Locate the cell with the specified text and output its [X, Y] center coordinate. 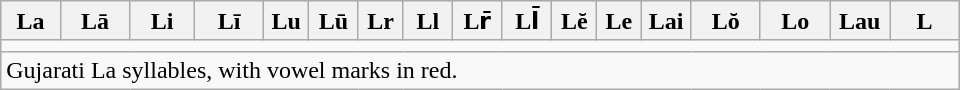
La [31, 21]
Lai [666, 21]
Lu [286, 21]
Lū [334, 21]
Lau [860, 21]
Lā [95, 21]
Le [620, 21]
Lī [229, 21]
Lo [795, 21]
Li [162, 21]
Ll [428, 21]
Lr [380, 21]
L [925, 21]
Ll̄ [527, 21]
Gujarati La syllables, with vowel marks in red. [480, 70]
Lŏ [726, 21]
Lr̄ [478, 21]
Lĕ [574, 21]
